Determine the [X, Y] coordinate at the center of the cell enclosing the given text.  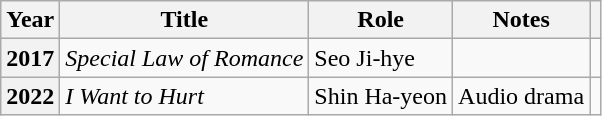
Notes [522, 20]
I Want to Hurt [184, 96]
Role [381, 20]
2017 [30, 58]
Seo Ji-hye [381, 58]
Special Law of Romance [184, 58]
2022 [30, 96]
Title [184, 20]
Shin Ha-yeon [381, 96]
Year [30, 20]
Audio drama [522, 96]
